Pinpoint the cell where the given text exists, returning its [X, Y] midpoint coordinate. 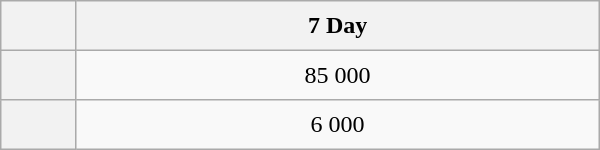
85 000 [338, 75]
6 000 [338, 125]
7 Day [338, 26]
